Search for the cell housing the specified text and yield its [x, y] center coordinate. 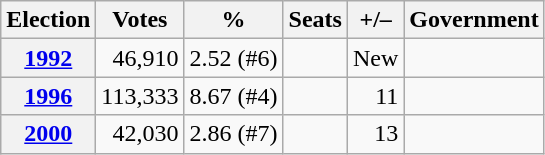
1992 [48, 58]
13 [375, 134]
Seats [315, 20]
% [234, 20]
New [375, 58]
+/– [375, 20]
Election [48, 20]
2.52 (#6) [234, 58]
42,030 [140, 134]
2.86 (#7) [234, 134]
8.67 (#4) [234, 96]
Government [474, 20]
2000 [48, 134]
113,333 [140, 96]
1996 [48, 96]
Votes [140, 20]
46,910 [140, 58]
11 [375, 96]
